Identify which cell holds the provided text, then report its [X, Y] central coordinate. 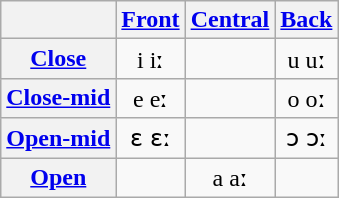
Open [58, 178]
Close-mid [58, 98]
Close [58, 59]
Central [230, 20]
i iː [150, 59]
o oː [306, 98]
u uː [306, 59]
Open-mid [58, 138]
e eː [150, 98]
ɔ ɔː [306, 138]
Front [150, 20]
ɛ ɛː [150, 138]
Back [306, 20]
a aː [230, 178]
